Extract the (x, y) coordinate from the center of the cell holding the provided text.  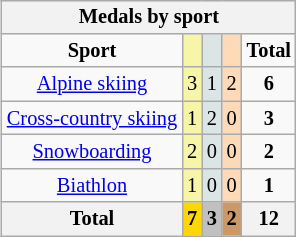
Cross-country skiing (92, 118)
Medals by sport (149, 17)
12 (269, 219)
Snowboarding (92, 152)
6 (269, 84)
7 (192, 219)
Sport (92, 51)
Biathlon (92, 185)
Alpine skiing (92, 84)
